Determine the [x, y] coordinate at the center of the cell enclosing the given text.  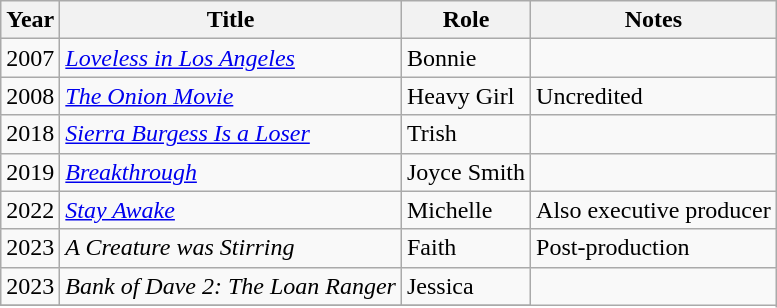
Jessica [466, 286]
2008 [30, 96]
2007 [30, 58]
A Creature was Stirring [231, 248]
Title [231, 20]
Joyce Smith [466, 172]
Also executive producer [654, 210]
Role [466, 20]
2022 [30, 210]
Stay Awake [231, 210]
Trish [466, 134]
Uncredited [654, 96]
Post-production [654, 248]
Bank of Dave 2: The Loan Ranger [231, 286]
Notes [654, 20]
Faith [466, 248]
Breakthrough [231, 172]
The Onion Movie [231, 96]
Heavy Girl [466, 96]
2019 [30, 172]
2018 [30, 134]
Year [30, 20]
Michelle [466, 210]
Loveless in Los Angeles [231, 58]
Bonnie [466, 58]
Sierra Burgess Is a Loser [231, 134]
